Extract the [X, Y] coordinate from the center of the cell holding the provided text.  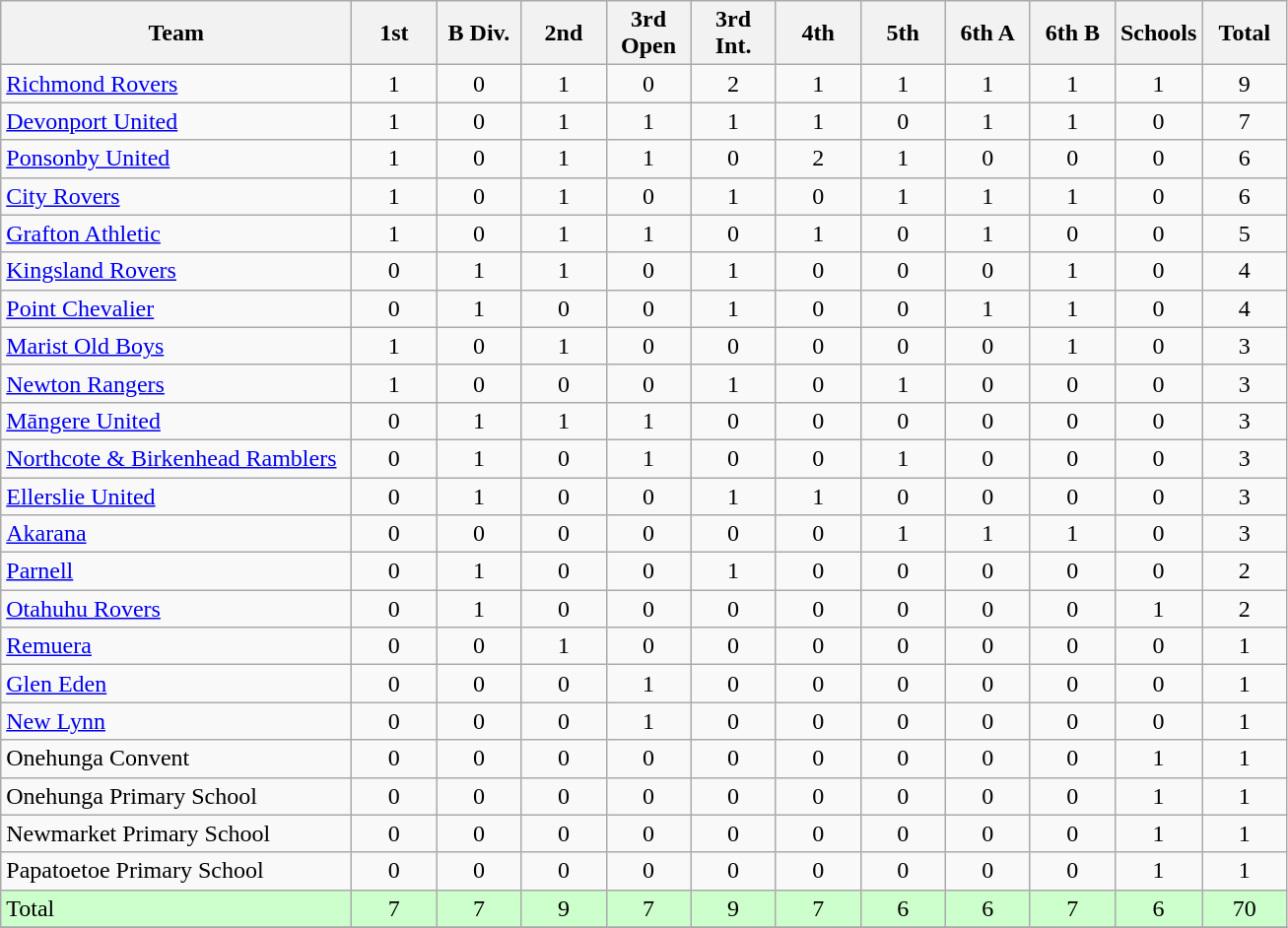
5 [1245, 233]
Ponsonby United [176, 159]
Schools [1158, 33]
Point Chevalier [176, 308]
Northcote & Birkenhead Ramblers [176, 458]
3rd Open [648, 33]
Newton Rangers [176, 383]
Marist Old Boys [176, 346]
Onehunga Convent [176, 759]
Akarana [176, 534]
Remuera [176, 646]
Ellerslie United [176, 496]
City Rovers [176, 196]
5th [903, 33]
Kingsland Rovers [176, 271]
B Div. [479, 33]
Māngere United [176, 421]
2nd [564, 33]
3rd Int. [733, 33]
4th [818, 33]
Papatoetoe Primary School [176, 871]
Parnell [176, 571]
Richmond Rovers [176, 84]
Grafton Athletic [176, 233]
6th B [1072, 33]
Otahuhu Rovers [176, 609]
70 [1245, 908]
Newmarket Primary School [176, 833]
Glen Eden [176, 684]
New Lynn [176, 721]
Onehunga Primary School [176, 796]
Team [176, 33]
6th A [987, 33]
1st [394, 33]
Devonport United [176, 121]
